Find where the given text appears and provide that cell's center as [x, y] coordinate. 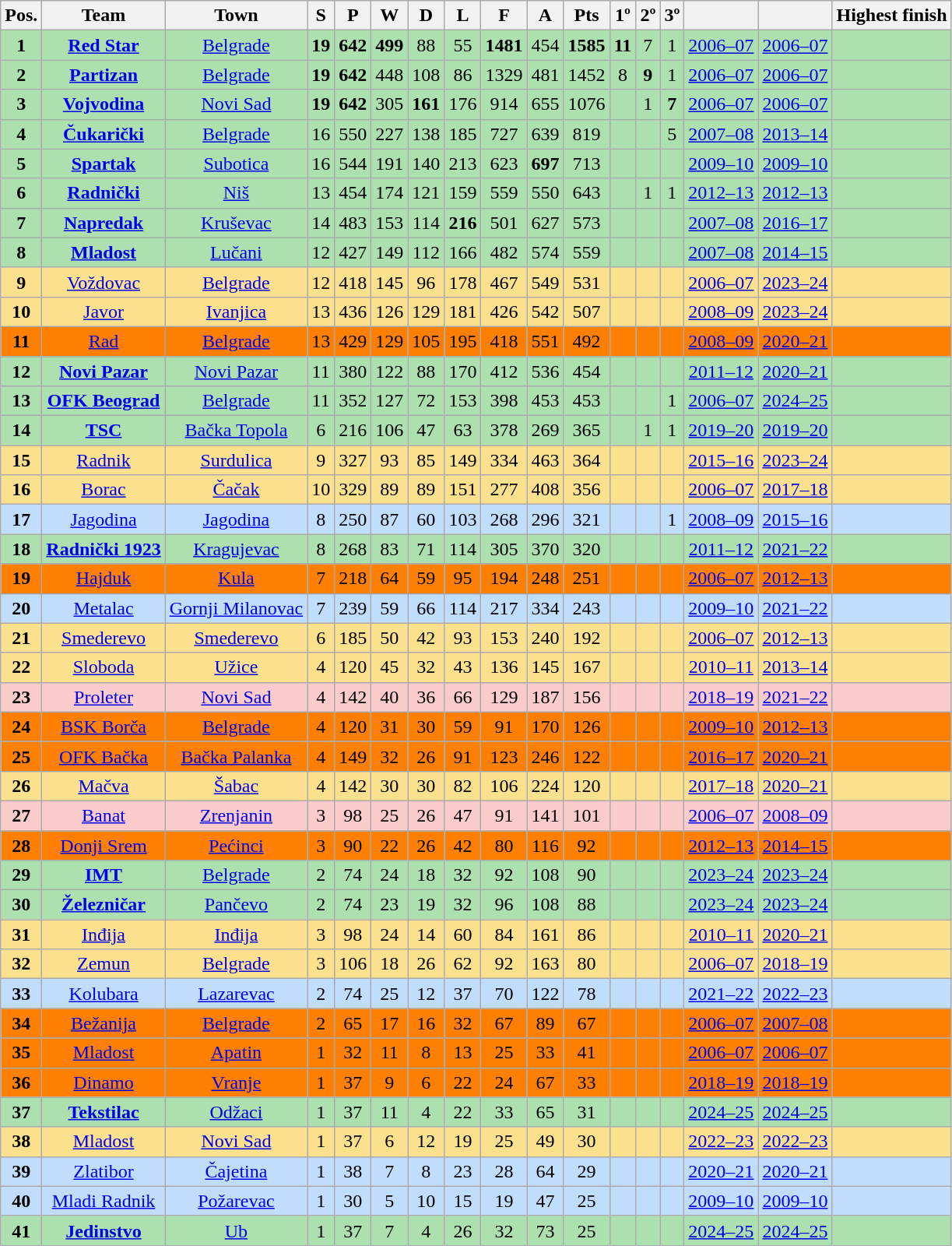
F [504, 16]
429 [353, 341]
191 [389, 164]
55 [462, 45]
492 [587, 341]
21 [22, 638]
49 [545, 1142]
Banat [104, 815]
151 [462, 490]
Spartak [104, 164]
27 [22, 815]
250 [353, 519]
195 [462, 341]
Donji Srem [104, 845]
Odžaci [236, 1112]
3º [673, 16]
Borac [104, 490]
187 [545, 697]
482 [504, 252]
Red Star [104, 45]
Zlatibor [104, 1171]
1481 [504, 45]
Kolubara [104, 994]
136 [504, 667]
Zemun [104, 964]
Lazarevac [236, 994]
OFK Bačka [104, 756]
412 [504, 371]
L [462, 16]
427 [353, 252]
1329 [504, 75]
35 [22, 1053]
320 [587, 549]
224 [545, 786]
Čajetina [236, 1171]
71 [427, 549]
623 [504, 164]
356 [587, 490]
1452 [587, 75]
Železničar [104, 905]
20 [22, 608]
352 [353, 401]
Zrenjanin [236, 815]
87 [389, 519]
408 [545, 490]
499 [389, 45]
Hajduk [104, 579]
Radnik [104, 460]
123 [504, 756]
Bačka Palanka [236, 756]
Šabac [236, 786]
2º [648, 16]
365 [587, 431]
481 [545, 75]
Proleter [104, 697]
Dinamo [104, 1082]
194 [504, 579]
Pts [587, 16]
501 [504, 223]
Metalac [104, 608]
277 [504, 490]
OFK Beograd [104, 401]
Mačva [104, 786]
163 [545, 964]
Lučani [236, 252]
43 [462, 667]
398 [504, 401]
240 [545, 638]
727 [504, 134]
329 [353, 490]
127 [389, 401]
243 [587, 608]
156 [587, 697]
542 [545, 311]
549 [545, 282]
82 [462, 786]
Rad [104, 341]
467 [504, 282]
159 [462, 193]
62 [462, 964]
Napredak [104, 223]
Vranje [236, 1082]
Tekstilac [104, 1112]
TSC [104, 431]
269 [545, 431]
Radnički [104, 193]
174 [389, 193]
45 [389, 667]
370 [545, 549]
639 [545, 134]
713 [587, 164]
105 [427, 341]
Kruševac [236, 223]
364 [587, 460]
Sloboda [104, 667]
181 [462, 311]
Team [104, 16]
85 [427, 460]
101 [587, 815]
218 [353, 579]
213 [462, 164]
217 [504, 608]
Mladi Radnik [104, 1201]
697 [545, 164]
Voždovac [104, 282]
Partizan [104, 75]
227 [389, 134]
121 [427, 193]
Pančevo [236, 905]
176 [462, 104]
178 [462, 282]
819 [587, 134]
103 [462, 519]
70 [504, 994]
Town [236, 16]
380 [353, 371]
378 [504, 431]
Kula [236, 579]
574 [545, 252]
72 [427, 401]
S [321, 16]
448 [389, 75]
643 [587, 193]
112 [427, 252]
39 [22, 1171]
Požarevac [236, 1201]
655 [545, 104]
Pećinci [236, 845]
246 [545, 756]
483 [353, 223]
Subotica [236, 164]
166 [462, 252]
463 [545, 460]
83 [389, 549]
73 [545, 1230]
251 [587, 579]
551 [545, 341]
P [353, 16]
95 [462, 579]
1076 [587, 104]
507 [587, 311]
141 [545, 815]
167 [587, 667]
531 [587, 282]
426 [504, 311]
D [427, 16]
327 [353, 460]
544 [353, 164]
Niš [236, 193]
Jedinstvo [104, 1230]
63 [462, 431]
Javor [104, 311]
436 [353, 311]
627 [545, 223]
296 [545, 519]
A [545, 16]
Highest finish [892, 16]
1º [623, 16]
W [389, 16]
Radnički 1923 [104, 549]
84 [504, 935]
Čačak [236, 490]
Ivanjica [236, 311]
Ub [236, 1230]
321 [587, 519]
536 [545, 371]
Pos. [22, 16]
116 [545, 845]
192 [587, 638]
BSK Borča [104, 727]
1585 [587, 45]
Užice [236, 667]
78 [587, 994]
IMT [104, 875]
Gornji Milanovac [236, 608]
Bežanija [104, 1023]
Surdulica [236, 460]
Čukarički [104, 134]
Apatin [236, 1053]
Kragujevac [236, 549]
50 [389, 638]
34 [22, 1023]
248 [545, 579]
573 [587, 223]
Vojvodina [104, 104]
140 [427, 164]
138 [427, 134]
Bačka Topola [236, 431]
914 [504, 104]
239 [353, 608]
